Identify which cell holds the provided text, then report its [X, Y] central coordinate. 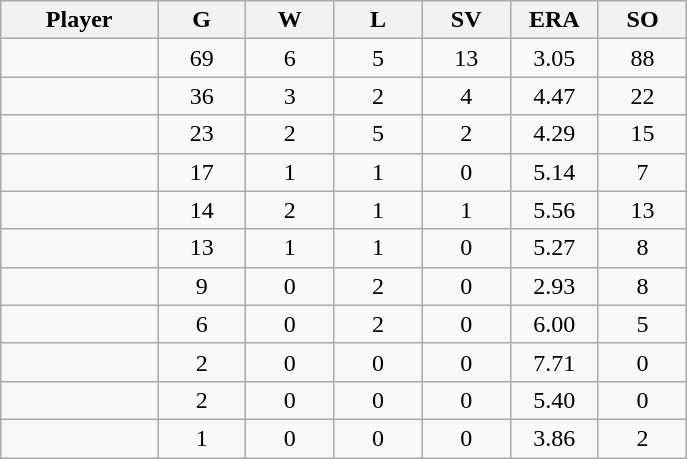
SO [642, 20]
4 [466, 96]
Player [80, 20]
3 [290, 96]
L [378, 20]
22 [642, 96]
14 [202, 210]
4.47 [554, 96]
5.40 [554, 400]
17 [202, 172]
3.05 [554, 58]
3.86 [554, 438]
23 [202, 134]
9 [202, 286]
7 [642, 172]
69 [202, 58]
15 [642, 134]
88 [642, 58]
6.00 [554, 324]
ERA [554, 20]
5.56 [554, 210]
5.14 [554, 172]
5.27 [554, 248]
W [290, 20]
36 [202, 96]
SV [466, 20]
7.71 [554, 362]
4.29 [554, 134]
2.93 [554, 286]
G [202, 20]
